Find where the given text appears and provide that cell's center as (X, Y) coordinate. 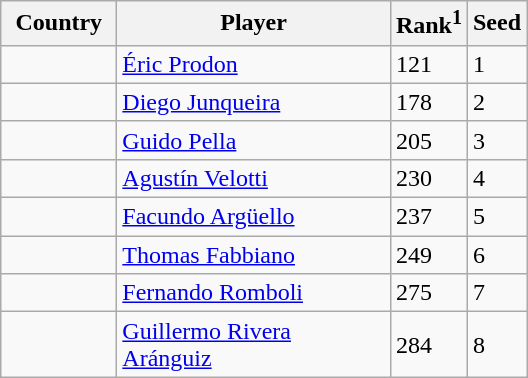
121 (428, 64)
Seed (496, 24)
Guido Pella (254, 140)
284 (428, 344)
Fernando Romboli (254, 293)
Diego Junqueira (254, 102)
6 (496, 255)
4 (496, 178)
Guillermo Rivera Aránguiz (254, 344)
8 (496, 344)
237 (428, 217)
5 (496, 217)
230 (428, 178)
Rank1 (428, 24)
Facundo Argüello (254, 217)
Agustín Velotti (254, 178)
275 (428, 293)
205 (428, 140)
3 (496, 140)
2 (496, 102)
249 (428, 255)
Country (59, 24)
7 (496, 293)
178 (428, 102)
Thomas Fabbiano (254, 255)
Éric Prodon (254, 64)
Player (254, 24)
1 (496, 64)
